Search for the cell housing the specified text and yield its (x, y) center coordinate. 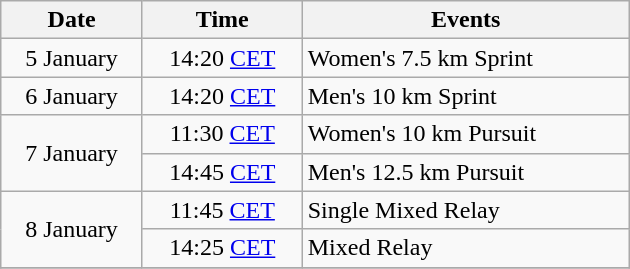
6 January (72, 96)
Events (466, 20)
Time (222, 20)
Single Mixed Relay (466, 210)
14:45 CET (222, 172)
8 January (72, 229)
Men's 10 km Sprint (466, 96)
7 January (72, 153)
Mixed Relay (466, 248)
11:45 CET (222, 210)
11:30 CET (222, 134)
Women's 7.5 km Sprint (466, 58)
14:25 CET (222, 248)
Women's 10 km Pursuit (466, 134)
Men's 12.5 km Pursuit (466, 172)
Date (72, 20)
5 January (72, 58)
